Output the [X, Y] coordinate of the center of the cell containing the given text.  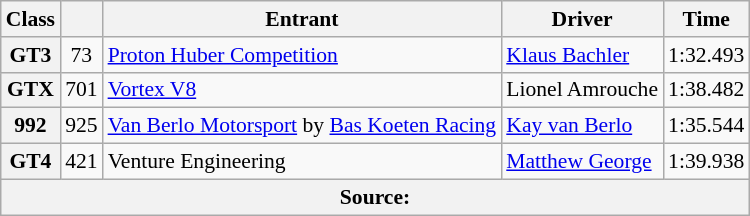
Klaus Bachler [582, 55]
925 [82, 126]
Time [706, 19]
Matthew George [582, 162]
Vortex V8 [302, 90]
73 [82, 55]
GT4 [30, 162]
Entrant [302, 19]
Proton Huber Competition [302, 55]
1:39.938 [706, 162]
Class [30, 19]
GT3 [30, 55]
Lionel Amrouche [582, 90]
992 [30, 126]
Kay van Berlo [582, 126]
GTX [30, 90]
421 [82, 162]
Venture Engineering [302, 162]
701 [82, 90]
1:35.544 [706, 126]
Source: [376, 197]
Driver [582, 19]
1:32.493 [706, 55]
1:38.482 [706, 90]
Van Berlo Motorsport by Bas Koeten Racing [302, 126]
